Determine the (x, y) coordinate at the center of the cell enclosing the given text.  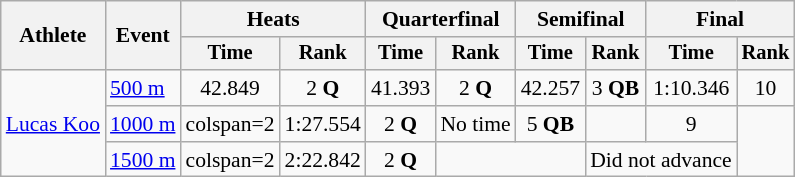
Lucas Koo (53, 124)
500 m (142, 88)
colspan=2 (230, 124)
3 QB (616, 88)
Event (142, 36)
Semifinal (581, 19)
Final (720, 19)
1:10.346 (692, 88)
42.849 (230, 88)
42.257 (550, 88)
5 QB (550, 124)
Quarterfinal (441, 19)
9 (692, 124)
41.393 (400, 88)
No time (475, 124)
1000 m (142, 124)
1:27.554 (323, 124)
Heats (272, 19)
10 (766, 88)
Athlete (53, 36)
